Capture the cell that displays the provided text and extract its [x, y] central coordinate. 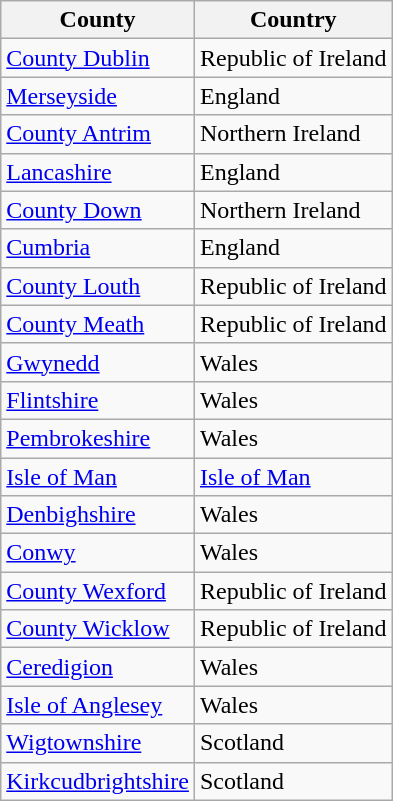
County Down [98, 210]
Kirkcudbrightshire [98, 781]
County Meath [98, 324]
County Wexford [98, 591]
Conwy [98, 553]
County Antrim [98, 134]
Wigtownshire [98, 743]
Merseyside [98, 96]
Pembrokeshire [98, 438]
County Louth [98, 286]
Ceredigion [98, 667]
Country [293, 20]
Gwynedd [98, 362]
County [98, 20]
Flintshire [98, 400]
Lancashire [98, 172]
Cumbria [98, 248]
County Wicklow [98, 629]
Denbighshire [98, 515]
County Dublin [98, 58]
Isle of Anglesey [98, 705]
